Extract the [x, y] coordinate from the center of the cell holding the provided text.  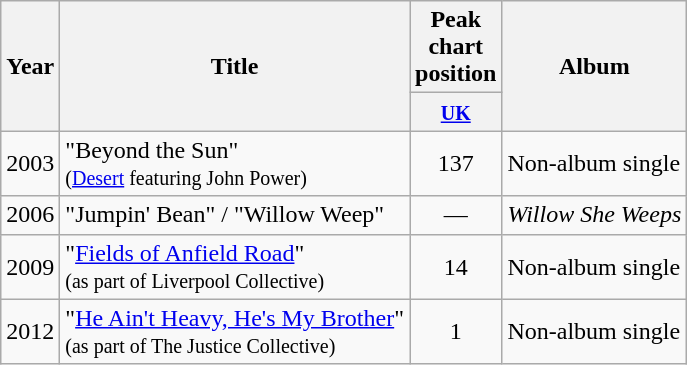
Willow She Weeps [594, 215]
2009 [30, 266]
Year [30, 66]
2006 [30, 215]
2003 [30, 164]
14 [456, 266]
"Jumpin' Bean" / "Willow Weep" [235, 215]
Album [594, 66]
2012 [30, 332]
UK [456, 112]
Peak chart position [456, 47]
Title [235, 66]
"He Ain't Heavy, He's My Brother" (as part of The Justice Collective) [235, 332]
"Fields of Anfield Road" (as part of Liverpool Collective) [235, 266]
— [456, 215]
"Beyond the Sun" (Desert featuring John Power) [235, 164]
1 [456, 332]
137 [456, 164]
